Determine the [X, Y] coordinate at the center of the cell enclosing the given text.  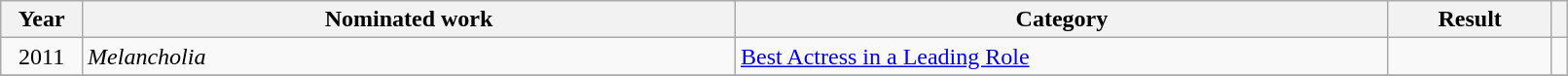
Category [1061, 19]
Nominated work [409, 19]
Result [1470, 19]
Best Actress in a Leading Role [1061, 57]
Melancholia [409, 57]
2011 [42, 57]
Year [42, 19]
